Provide the [X, Y] coordinate of the cell's center where the given text is located.  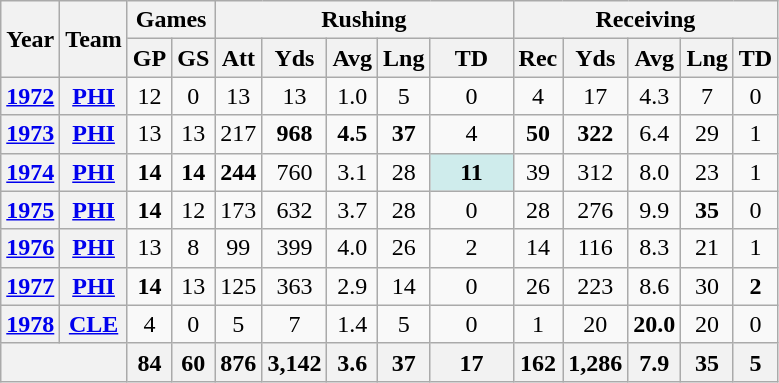
29 [707, 134]
8 [194, 248]
4.5 [352, 134]
4.3 [654, 96]
39 [538, 172]
Rec [538, 58]
876 [238, 362]
9.9 [654, 210]
CLE [94, 324]
276 [596, 210]
968 [294, 134]
Att [238, 58]
23 [707, 172]
2.9 [352, 286]
1976 [30, 248]
50 [538, 134]
Receiving [646, 20]
60 [194, 362]
125 [238, 286]
21 [707, 248]
20.0 [654, 324]
8.0 [654, 172]
1975 [30, 210]
1973 [30, 134]
Year [30, 39]
632 [294, 210]
3.6 [352, 362]
8.3 [654, 248]
GS [194, 58]
6.4 [654, 134]
1974 [30, 172]
399 [294, 248]
1.0 [352, 96]
3.7 [352, 210]
99 [238, 248]
7.9 [654, 362]
363 [294, 286]
1972 [30, 96]
8.6 [654, 286]
217 [238, 134]
760 [294, 172]
Games [170, 20]
84 [149, 362]
223 [596, 286]
1,286 [596, 362]
GP [149, 58]
244 [238, 172]
Rushing [364, 20]
162 [538, 362]
30 [707, 286]
1977 [30, 286]
116 [596, 248]
3.1 [352, 172]
4.0 [352, 248]
1978 [30, 324]
1.4 [352, 324]
312 [596, 172]
322 [596, 134]
Team [94, 39]
11 [472, 172]
173 [238, 210]
3,142 [294, 362]
